Determine the [x, y] coordinate at the center of the cell enclosing the given text.  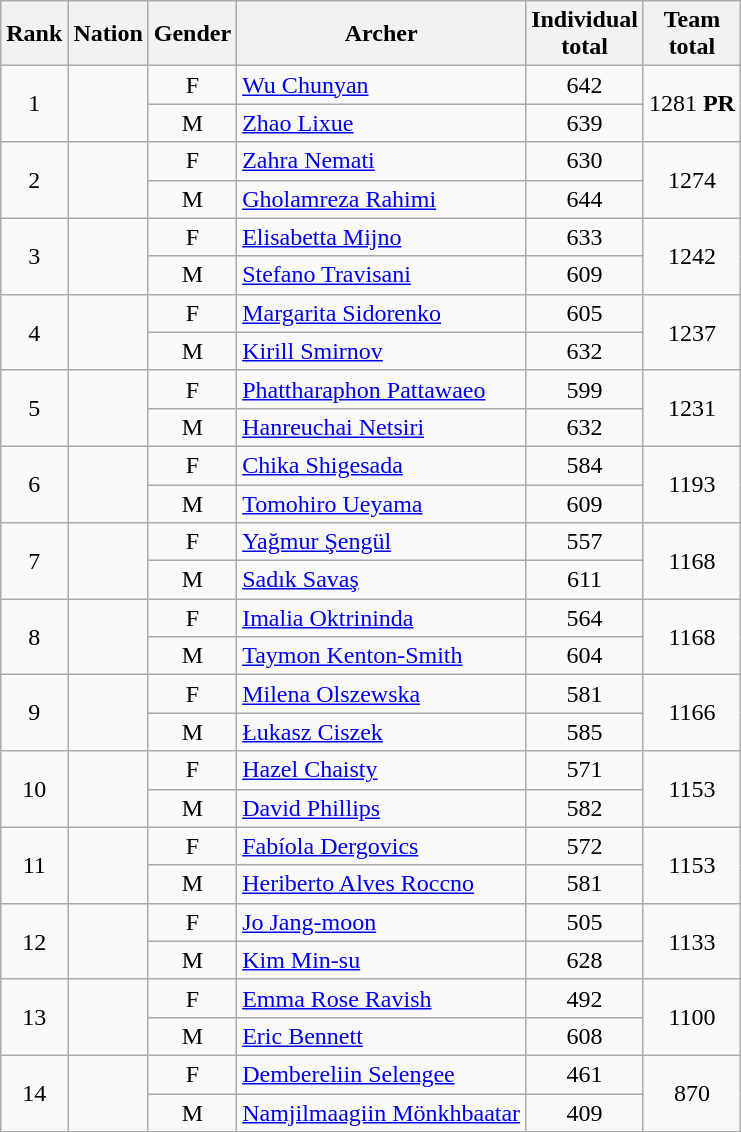
Hanreuchai Netsiri [382, 427]
409 [585, 1113]
1133 [692, 941]
639 [585, 123]
1274 [692, 180]
644 [585, 199]
Archer [382, 34]
Stefano Travisani [382, 275]
10 [34, 789]
1193 [692, 484]
Phattharaphon Pattawaeo [382, 389]
461 [585, 1074]
Kim Min-su [382, 960]
1231 [692, 408]
Namjilmaagiin Mönkhbaatar [382, 1113]
Margarita Sidorenko [382, 313]
14 [34, 1093]
1 [34, 104]
Łukasz Ciszek [382, 732]
572 [585, 846]
Teamtotal [692, 34]
585 [585, 732]
Yağmur Şengül [382, 542]
11 [34, 865]
4 [34, 332]
Taymon Kenton-Smith [382, 656]
1237 [692, 332]
1100 [692, 1017]
9 [34, 713]
870 [692, 1093]
Rank [34, 34]
584 [585, 465]
633 [585, 237]
Heriberto Alves Roccno [382, 884]
Milena Olszewska [382, 694]
628 [585, 960]
557 [585, 542]
5 [34, 408]
605 [585, 313]
Chika Shigesada [382, 465]
505 [585, 922]
Imalia Oktrininda [382, 618]
Elisabetta Mijno [382, 237]
642 [585, 85]
David Phillips [382, 808]
492 [585, 998]
608 [585, 1036]
2 [34, 180]
Tomohiro Ueyama [382, 503]
571 [585, 770]
1281 PR [692, 104]
599 [585, 389]
1242 [692, 256]
Dembereliin Selengee [382, 1074]
Fabíola Dergovics [382, 846]
564 [585, 618]
8 [34, 637]
7 [34, 561]
Jo Jang-moon [382, 922]
582 [585, 808]
Zhao Lixue [382, 123]
Gholamreza Rahimi [382, 199]
Wu Chunyan [382, 85]
13 [34, 1017]
12 [34, 941]
630 [585, 161]
Emma Rose Ravish [382, 998]
Eric Bennett [382, 1036]
Individualtotal [585, 34]
3 [34, 256]
Zahra Nemati [382, 161]
Hazel Chaisty [382, 770]
Nation [108, 34]
Gender [192, 34]
6 [34, 484]
611 [585, 580]
Kirill Smirnov [382, 351]
1166 [692, 713]
604 [585, 656]
Sadık Savaş [382, 580]
